Output the [x, y] coordinate of the center of the cell containing the given text.  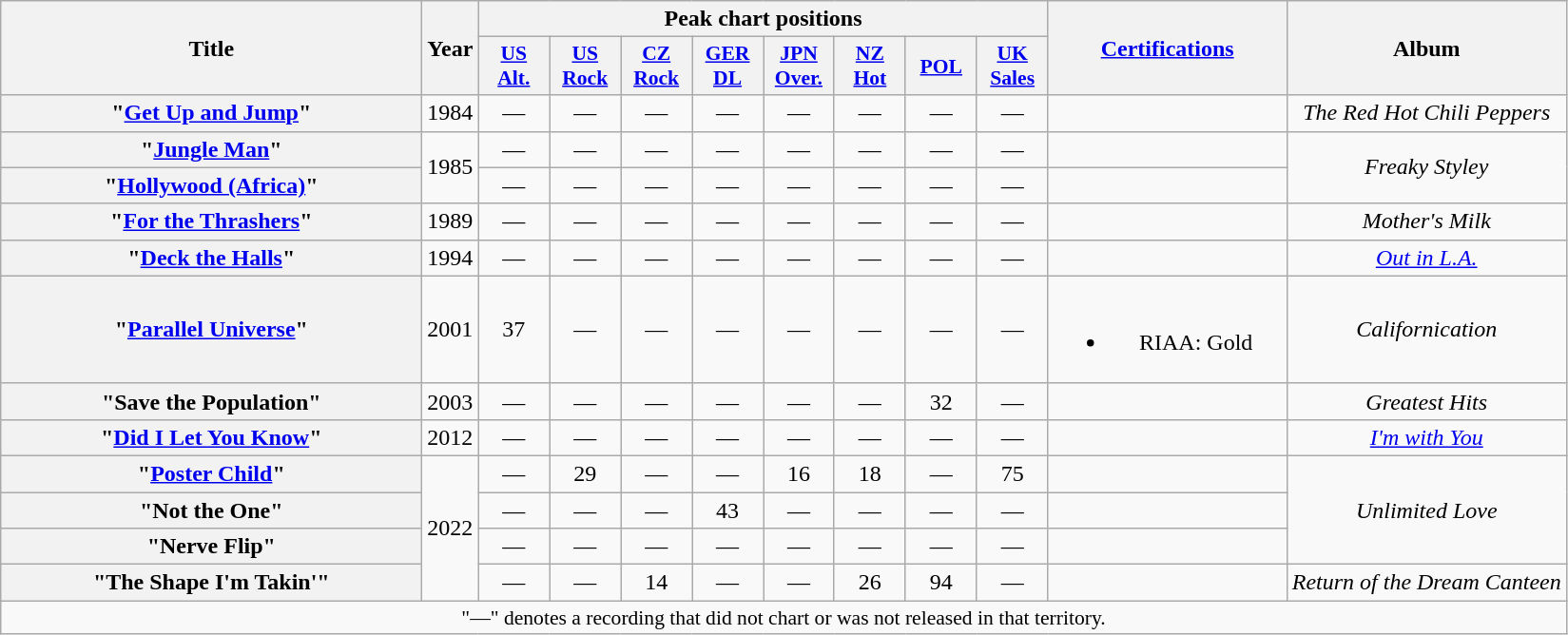
18 [869, 473]
2012 [451, 437]
"Jungle Man" [211, 149]
Unlimited Love [1426, 510]
"Did I Let You Know" [211, 437]
Out in L.A. [1426, 258]
GERDL [728, 67]
"Hollywood (Africa)" [211, 185]
Peak chart positions [763, 19]
1985 [451, 167]
"Nerve Flip" [211, 547]
26 [869, 583]
USRock [586, 67]
14 [656, 583]
"—" denotes a recording that did not chart or was not released in that territory. [784, 618]
Greatest Hits [1426, 401]
"The Shape I'm Takin'" [211, 583]
"Save the Population" [211, 401]
"Poster Child" [211, 473]
UKSales [1012, 67]
75 [1012, 473]
Year [451, 48]
2022 [451, 528]
32 [941, 401]
Title [211, 48]
I'm with You [1426, 437]
USAlt. [513, 67]
1984 [451, 113]
1989 [451, 221]
Return of the Dream Canteen [1426, 583]
16 [799, 473]
94 [941, 583]
1994 [451, 258]
37 [513, 329]
"Deck the Halls" [211, 258]
POL [941, 67]
CZRock [656, 67]
2001 [451, 329]
"Not the One" [211, 510]
Album [1426, 48]
29 [586, 473]
Mother's Milk [1426, 221]
Freaky Styley [1426, 167]
"Get Up and Jump" [211, 113]
"Parallel Universe" [211, 329]
Certifications [1168, 48]
2003 [451, 401]
Californication [1426, 329]
JPNOver. [799, 67]
RIAA: Gold [1168, 329]
The Red Hot Chili Peppers [1426, 113]
"For the Thrashers" [211, 221]
NZHot [869, 67]
43 [728, 510]
